Provide the (X, Y) coordinate of the cell's center where the given text is located.  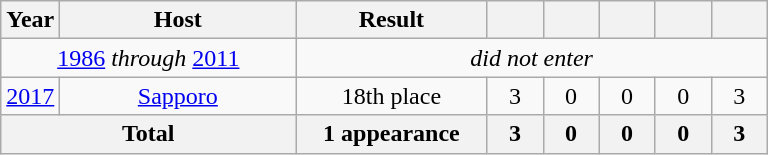
Sapporo (178, 96)
18th place (392, 96)
1 appearance (392, 134)
1986 through 2011 (148, 58)
2017 (30, 96)
Result (392, 20)
Year (30, 20)
Total (148, 134)
did not enter (532, 58)
Host (178, 20)
